Locate the cell with the specified text and output its (x, y) center coordinate. 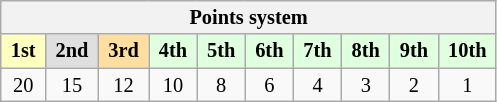
8th (366, 51)
15 (72, 85)
20 (24, 85)
1 (467, 85)
10 (173, 85)
4th (173, 51)
4 (317, 85)
5th (221, 51)
8 (221, 85)
3rd (123, 51)
6th (269, 51)
12 (123, 85)
9th (414, 51)
2 (414, 85)
1st (24, 51)
Points system (249, 17)
10th (467, 51)
3 (366, 85)
6 (269, 85)
7th (317, 51)
2nd (72, 51)
